Determine the [x, y] coordinate at the center of the cell enclosing the given text.  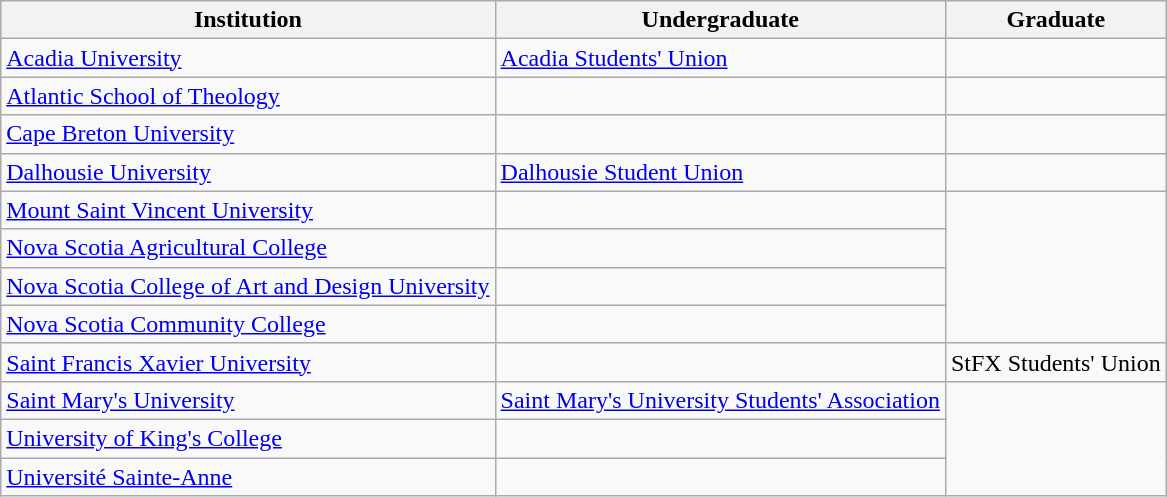
Dalhousie Student Union [720, 172]
Saint Mary's University [248, 400]
University of King's College [248, 438]
Dalhousie University [248, 172]
Undergraduate [720, 20]
Nova Scotia Agricultural College [248, 248]
Mount Saint Vincent University [248, 210]
Cape Breton University [248, 134]
Saint Mary's University Students' Association [720, 400]
Nova Scotia College of Art and Design University [248, 286]
Acadia University [248, 58]
Université Sainte-Anne [248, 477]
Graduate [1056, 20]
Nova Scotia Community College [248, 324]
Institution [248, 20]
Acadia Students' Union [720, 58]
Atlantic School of Theology [248, 96]
Saint Francis Xavier University [248, 362]
StFX Students' Union [1056, 362]
